Output the [x, y] coordinate of the center of the cell containing the given text.  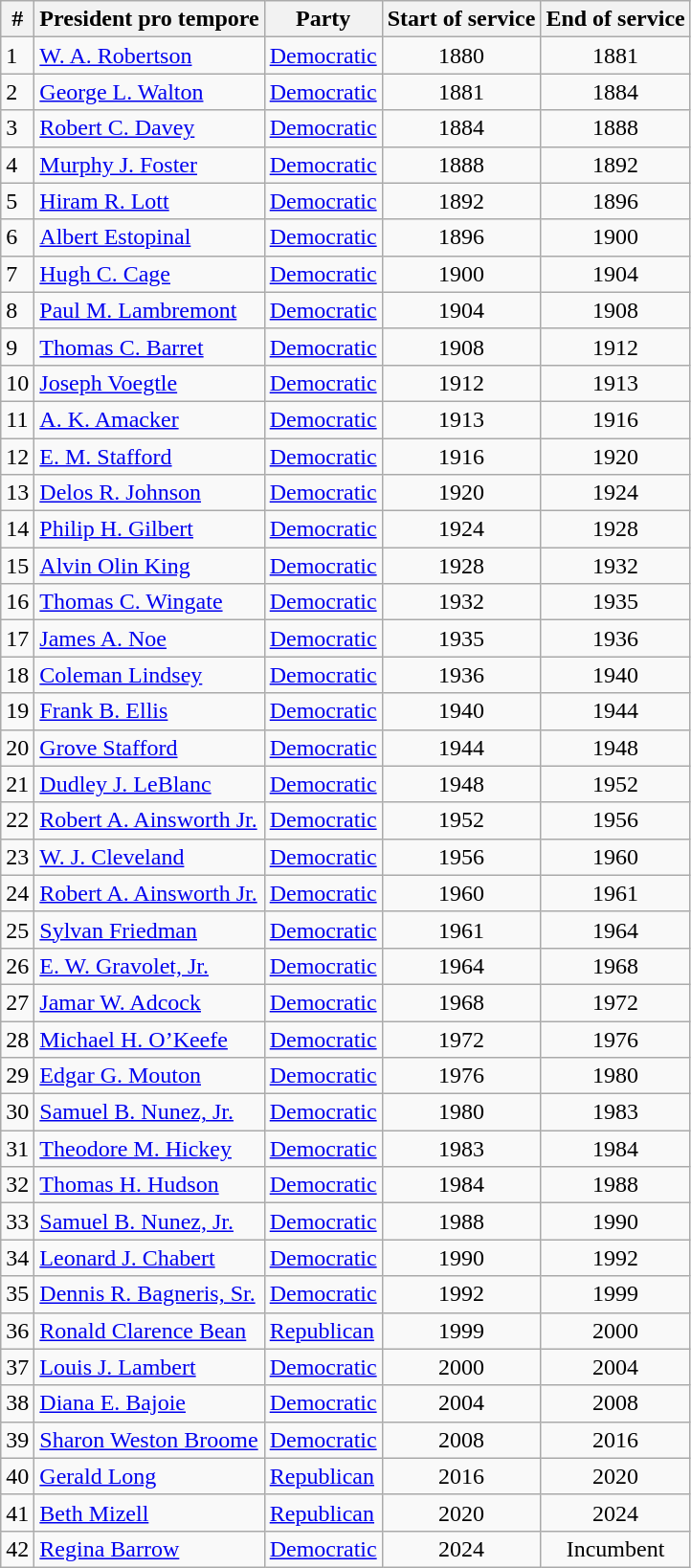
Gerald Long [149, 1476]
Thomas H. Hudson [149, 1185]
14 [17, 529]
Murphy J. Foster [149, 165]
13 [17, 493]
Robert C. Davey [149, 128]
Theodore M. Hickey [149, 1149]
39 [17, 1440]
Philip H. Gilbert [149, 529]
E. M. Stafford [149, 457]
27 [17, 1002]
Party [323, 19]
33 [17, 1221]
E. W. Gravolet, Jr. [149, 966]
12 [17, 457]
Joseph Voegtle [149, 383]
Start of service [461, 19]
18 [17, 675]
Incumbent [615, 1549]
23 [17, 857]
1880 [461, 56]
21 [17, 784]
7 [17, 274]
Coleman Lindsey [149, 675]
36 [17, 1331]
25 [17, 930]
4 [17, 165]
32 [17, 1185]
End of service [615, 19]
16 [17, 602]
# [17, 19]
26 [17, 966]
Regina Barrow [149, 1549]
22 [17, 820]
9 [17, 347]
Dudley J. LeBlanc [149, 784]
11 [17, 419]
Louis J. Lambert [149, 1367]
Edgar G. Mouton [149, 1076]
6 [17, 237]
40 [17, 1476]
President pro tempore [149, 19]
37 [17, 1367]
Hugh C. Cage [149, 274]
Beth Mizell [149, 1512]
Michael H. O’Keefe [149, 1039]
Paul M. Lambremont [149, 310]
Sharon Weston Broome [149, 1440]
Sylvan Friedman [149, 930]
28 [17, 1039]
W. A. Robertson [149, 56]
1 [17, 56]
Frank B. Ellis [149, 711]
Ronald Clarence Bean [149, 1331]
2 [17, 92]
31 [17, 1149]
35 [17, 1294]
17 [17, 638]
10 [17, 383]
34 [17, 1258]
30 [17, 1112]
W. J. Cleveland [149, 857]
Leonard J. Chabert [149, 1258]
James A. Noe [149, 638]
24 [17, 893]
19 [17, 711]
8 [17, 310]
5 [17, 201]
George L. Walton [149, 92]
20 [17, 748]
3 [17, 128]
38 [17, 1403]
Delos R. Johnson [149, 493]
Grove Stafford [149, 748]
42 [17, 1549]
A. K. Amacker [149, 419]
Dennis R. Bagneris, Sr. [149, 1294]
Albert Estopinal [149, 237]
Thomas C. Barret [149, 347]
Hiram R. Lott [149, 201]
Thomas C. Wingate [149, 602]
Diana E. Bajoie [149, 1403]
15 [17, 566]
29 [17, 1076]
Jamar W. Adcock [149, 1002]
Alvin Olin King [149, 566]
41 [17, 1512]
